Find where the given text appears and provide that cell's center as [x, y] coordinate. 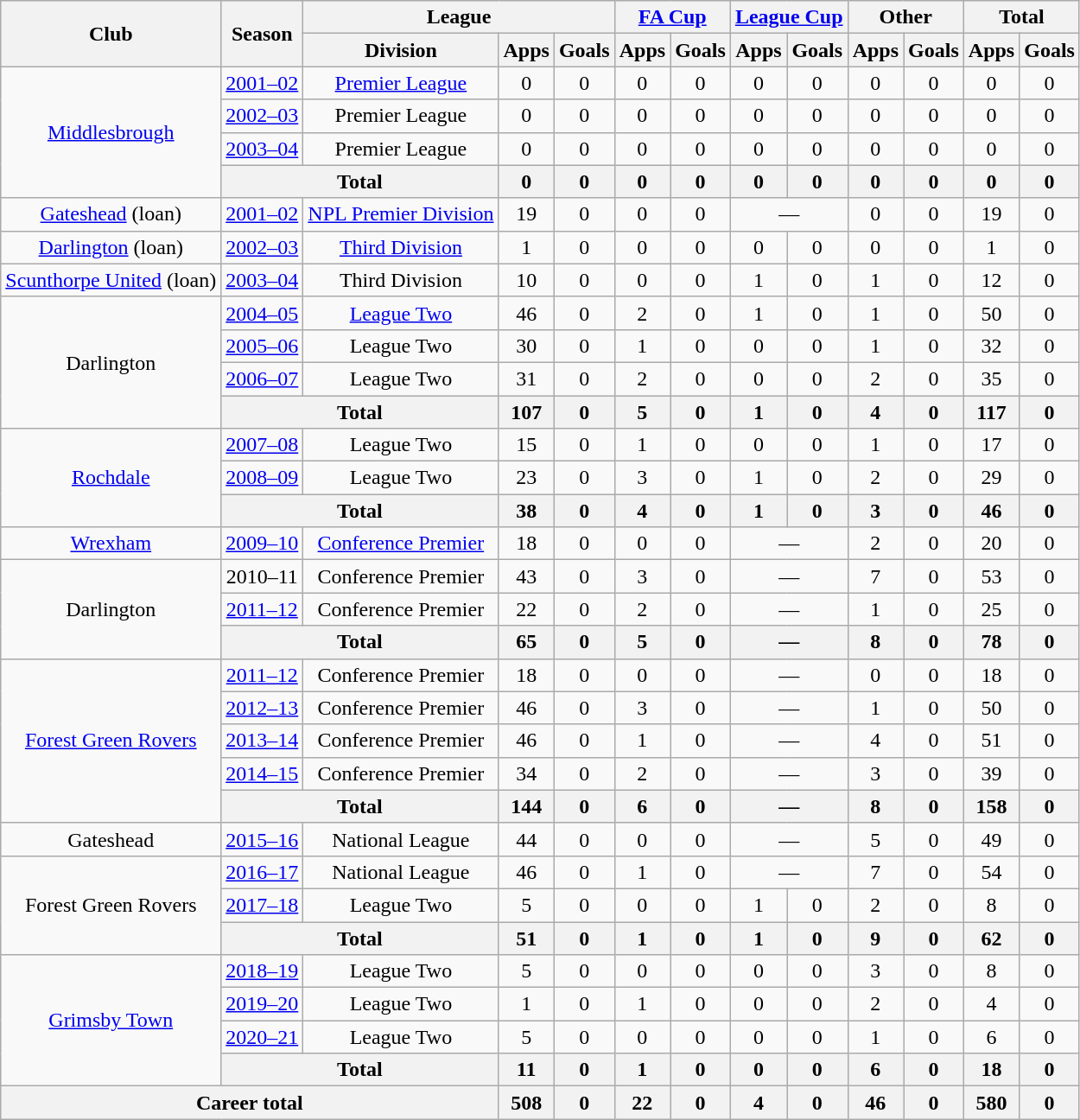
44 [526, 839]
10 [526, 280]
31 [526, 379]
43 [526, 576]
12 [991, 280]
Darlington (loan) [111, 247]
2014–15 [263, 773]
League Cup [789, 17]
15 [526, 445]
Scunthorpe United (loan) [111, 280]
78 [991, 642]
158 [991, 806]
49 [991, 839]
35 [991, 379]
107 [526, 412]
580 [991, 1103]
2004–05 [263, 313]
2019–20 [263, 1004]
2013–14 [263, 741]
Wrexham [111, 544]
2016–17 [263, 872]
2005–06 [263, 346]
Season [263, 34]
Club [111, 34]
30 [526, 346]
2015–16 [263, 839]
20 [991, 544]
Gateshead [111, 839]
117 [991, 412]
34 [526, 773]
FA Cup [672, 17]
508 [526, 1103]
32 [991, 346]
2006–07 [263, 379]
Rochdale [111, 478]
Grimsby Town [111, 1021]
2017–18 [263, 905]
2008–09 [263, 478]
Middlesbrough [111, 132]
17 [991, 445]
League [459, 17]
NPL Premier Division [401, 214]
2020–21 [263, 1037]
Career total [250, 1103]
2009–10 [263, 544]
2018–19 [263, 971]
54 [991, 872]
9 [875, 938]
144 [526, 806]
2012–13 [263, 708]
53 [991, 576]
65 [526, 642]
Gateshead (loan) [111, 214]
Other [905, 17]
2010–11 [263, 576]
11 [526, 1070]
39 [991, 773]
62 [991, 938]
29 [991, 478]
25 [991, 609]
38 [526, 511]
Division [401, 50]
23 [526, 478]
2007–08 [263, 445]
